Detect which cell encompasses the target text, then output its [x, y] center coordinate. 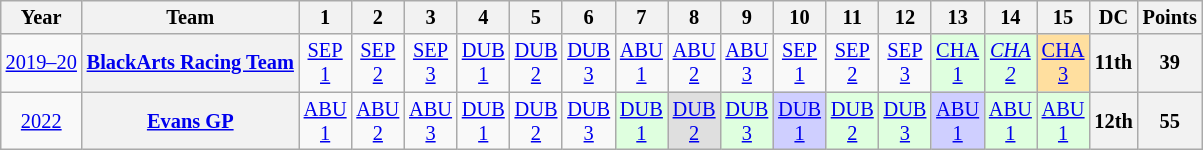
55 [1170, 121]
2019–20 [42, 63]
DC [1113, 17]
15 [1064, 17]
11th [1113, 63]
12 [906, 17]
13 [958, 17]
Team [190, 17]
CHA2 [1010, 63]
CHA3 [1064, 63]
7 [642, 17]
8 [694, 17]
12th [1113, 121]
Year [42, 17]
11 [852, 17]
Points [1170, 17]
BlackArts Racing Team [190, 63]
2022 [42, 121]
3 [430, 17]
14 [1010, 17]
9 [746, 17]
2 [378, 17]
CHA1 [958, 63]
4 [484, 17]
10 [800, 17]
6 [588, 17]
5 [536, 17]
Evans GP [190, 121]
39 [1170, 63]
1 [326, 17]
